Pinpoint the cell where the given text exists, returning its [X, Y] midpoint coordinate. 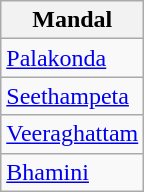
Veeraghattam [72, 134]
Mandal [72, 20]
Palakonda [72, 58]
Seethampeta [72, 96]
Bhamini [72, 172]
